Output the [X, Y] coordinate of the center of the cell containing the given text.  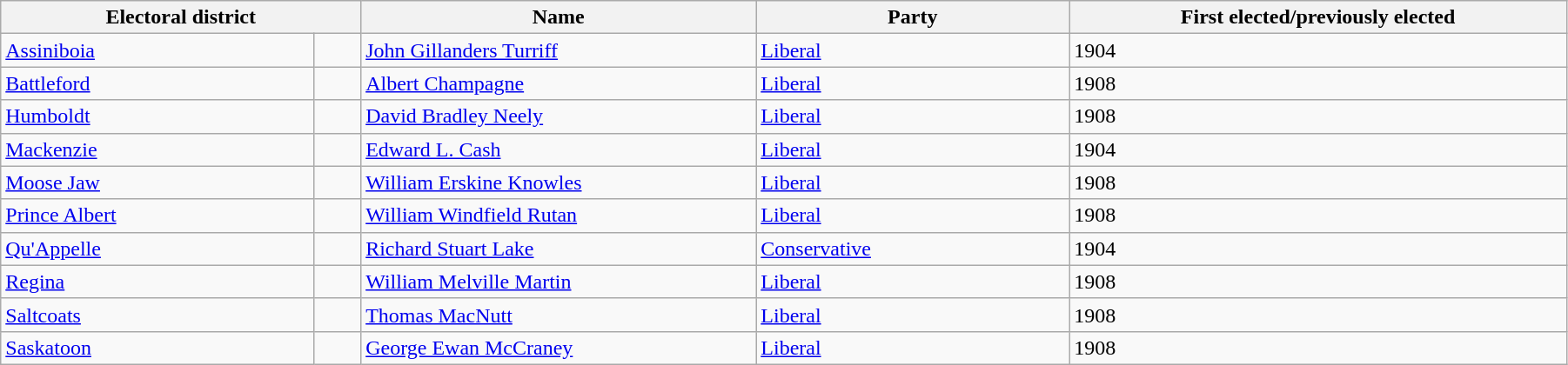
Saltcoats [157, 315]
Electoral district [181, 17]
Richard Stuart Lake [559, 249]
Edward L. Cash [559, 149]
William Erskine Knowles [559, 182]
William Melville Martin [559, 282]
Saskatoon [157, 348]
Regina [157, 282]
Conservative [913, 249]
John Gillanders Turriff [559, 50]
Qu'Appelle [157, 249]
David Bradley Neely [559, 116]
Assiniboia [157, 50]
Thomas MacNutt [559, 315]
First elected/previously elected [1318, 17]
William Windfield Rutan [559, 216]
Battleford [157, 83]
Party [913, 17]
Mackenzie [157, 149]
George Ewan McCraney [559, 348]
Prince Albert [157, 216]
Humboldt [157, 116]
Moose Jaw [157, 182]
Albert Champagne [559, 83]
Name [559, 17]
